Search for the cell housing the specified text and yield its [x, y] center coordinate. 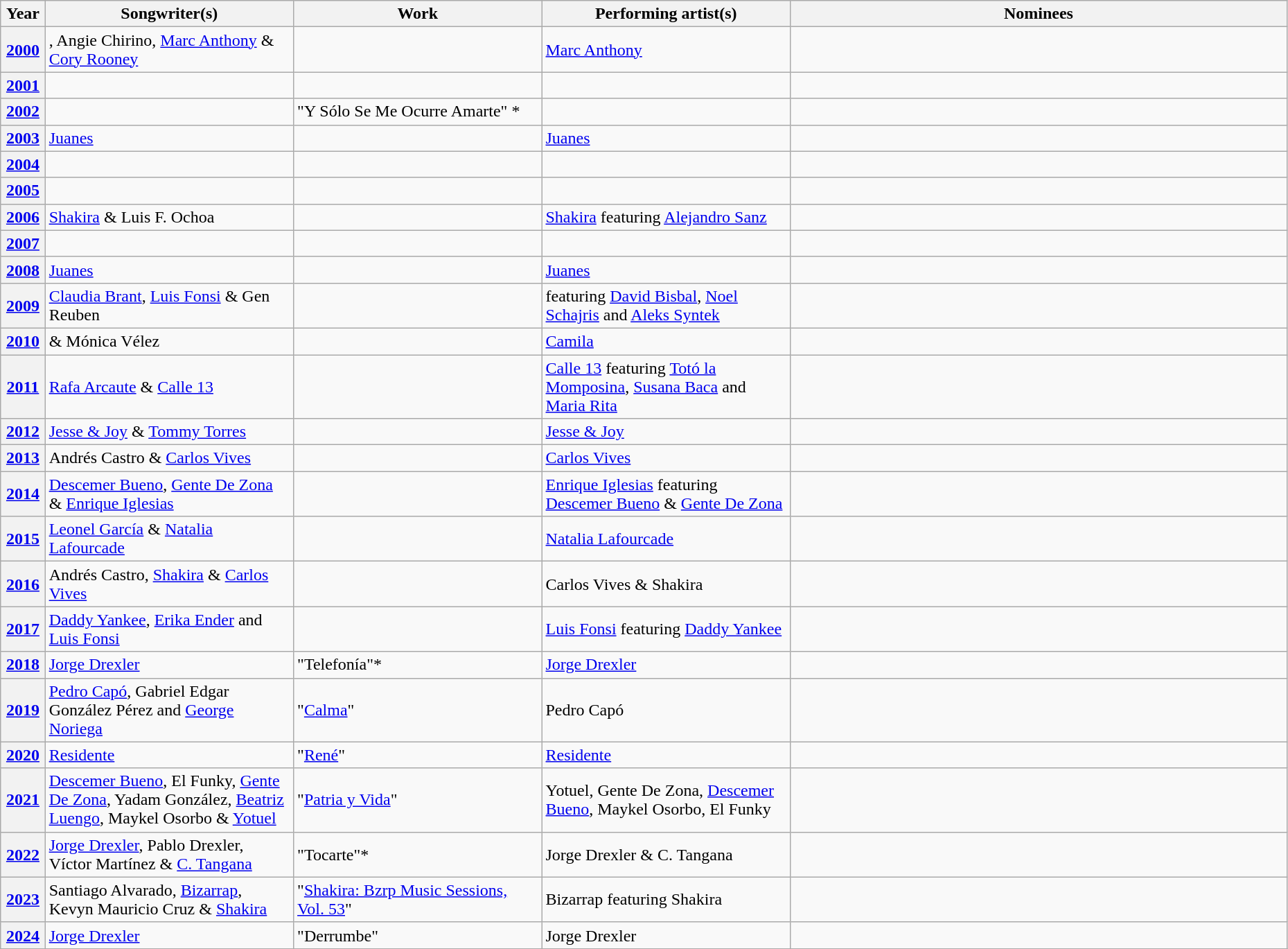
Jorge Drexler, Pablo Drexler, Víctor Martínez & C. Tangana [169, 854]
2020 [23, 755]
2013 [23, 458]
Pedro Capó [666, 710]
& Mónica Vélez [169, 341]
2004 [23, 164]
Marc Anthony [666, 50]
Natalia Lafourcade [666, 539]
2009 [23, 305]
"Tocarte"* [418, 854]
"Derrumbe" [418, 935]
featuring David Bisbal, Noel Schajris and Aleks Syntek [666, 305]
2024 [23, 935]
2018 [23, 665]
2015 [23, 539]
Camila [666, 341]
Jesse & Joy & Tommy Torres [169, 432]
2001 [23, 85]
Carlos Vives & Shakira [666, 584]
Jesse & Joy [666, 432]
2017 [23, 629]
2011 [23, 387]
"Shakira: Bzrp Music Sessions, Vol. 53" [418, 900]
2019 [23, 710]
2023 [23, 900]
"Patria y Vida" [418, 800]
2005 [23, 191]
Luis Fonsi featuring Daddy Yankee [666, 629]
Bizarrap featuring Shakira [666, 900]
Pedro Capó, Gabriel Edgar González Pérez and George Noriega [169, 710]
2006 [23, 217]
Year [23, 14]
2002 [23, 112]
Santiago Alvarado, Bizarrap, Kevyn Mauricio Cruz & Shakira [169, 900]
Andrés Castro & Carlos Vives [169, 458]
Yotuel, Gente De Zona, Descemer Bueno, Maykel Osorbo, El Funky [666, 800]
2021 [23, 800]
2010 [23, 341]
2022 [23, 854]
Descemer Bueno, El Funky, Gente De Zona, Yadam González, Beatriz Luengo, Maykel Osorbo & Yotuel [169, 800]
"Telefonía"* [418, 665]
Shakira featuring Alejandro Sanz [666, 217]
2016 [23, 584]
2008 [23, 270]
2000 [23, 50]
2003 [23, 138]
Descemer Bueno, Gente De Zona & Enrique Iglesias [169, 494]
Daddy Yankee, Erika Ender and Luis Fonsi [169, 629]
, Angie Chirino, Marc Anthony & Cory Rooney [169, 50]
2014 [23, 494]
2007 [23, 243]
Songwriter(s) [169, 14]
2012 [23, 432]
Nominees [1038, 14]
Work [418, 14]
Rafa Arcaute & Calle 13 [169, 387]
"René" [418, 755]
Enrique Iglesias featuring Descemer Bueno & Gente De Zona [666, 494]
Calle 13 featuring Totó la Momposina, Susana Baca and Maria Rita [666, 387]
Leonel García & Natalia Lafourcade [169, 539]
"Calma" [418, 710]
Claudia Brant, Luis Fonsi & Gen Reuben [169, 305]
"Y Sólo Se Me Ocurre Amarte" * [418, 112]
Andrés Castro, Shakira & Carlos Vives [169, 584]
Performing artist(s) [666, 14]
Jorge Drexler & C. Tangana [666, 854]
Carlos Vives [666, 458]
Shakira & Luis F. Ochoa [169, 217]
